For the text-containing cell, return its midpoint in [X, Y] coordinate format. 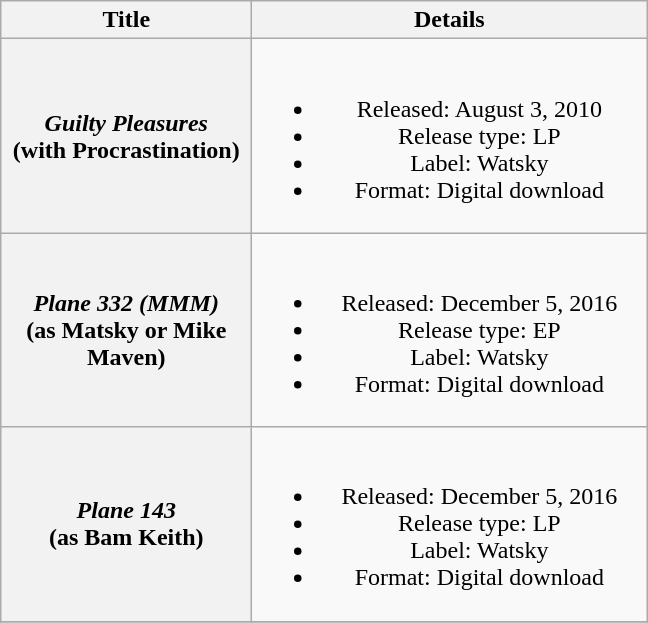
Released: December 5, 2016Release type: EPLabel: WatskyFormat: Digital download [450, 330]
Title [126, 20]
Released: December 5, 2016Release type: LPLabel: WatskyFormat: Digital download [450, 524]
Guilty Pleasures(with Procrastination) [126, 136]
Plane 143(as Bam Keith) [126, 524]
Details [450, 20]
Released: August 3, 2010Release type: LPLabel: WatskyFormat: Digital download [450, 136]
Plane 332 (MMM)(as Matsky or Mike Maven) [126, 330]
